From the cell containing the given text, extract its center point as (X, Y) coordinate. 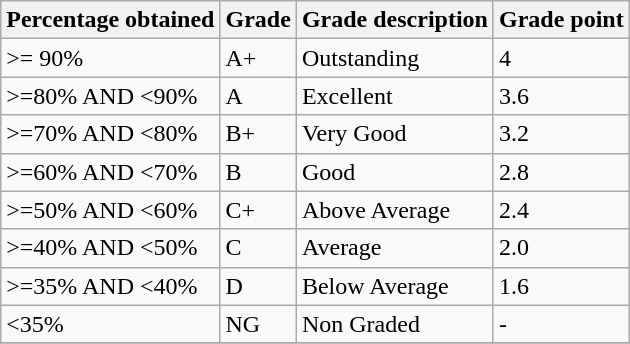
C+ (258, 210)
>=50% AND <60% (110, 210)
B (258, 172)
Average (394, 248)
>=60% AND <70% (110, 172)
>=80% AND <90% (110, 96)
A (258, 96)
Good (394, 172)
- (561, 324)
Non Graded (394, 324)
A+ (258, 58)
Below Average (394, 286)
Percentage obtained (110, 20)
B+ (258, 134)
Outstanding (394, 58)
Very Good (394, 134)
>=70% AND <80% (110, 134)
NG (258, 324)
3.6 (561, 96)
<35% (110, 324)
Excellent (394, 96)
>=40% AND <50% (110, 248)
Grade point (561, 20)
C (258, 248)
2.0 (561, 248)
2.8 (561, 172)
D (258, 286)
2.4 (561, 210)
4 (561, 58)
>=35% AND <40% (110, 286)
>= 90% (110, 58)
Grade (258, 20)
Above Average (394, 210)
Grade description (394, 20)
3.2 (561, 134)
1.6 (561, 286)
